Pinpoint the cell where the given text exists, returning its (x, y) midpoint coordinate. 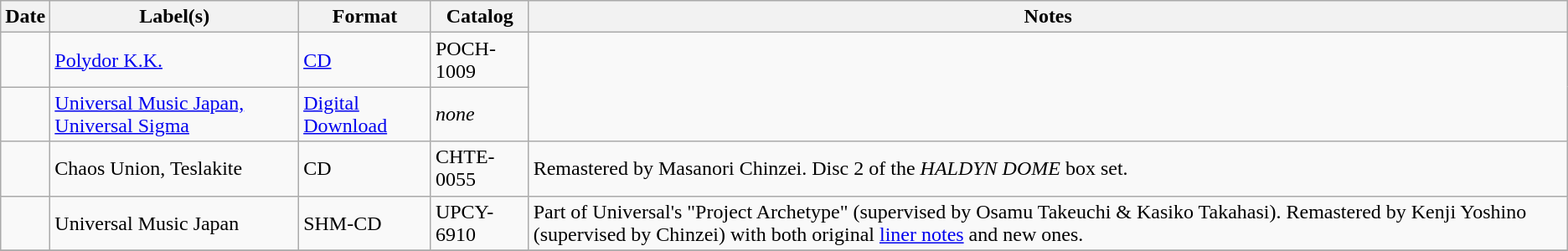
Format (365, 17)
Universal Music Japan (174, 223)
Catalog (479, 17)
Notes (1048, 17)
Chaos Union, Teslakite (174, 169)
UPCY-6910 (479, 223)
Date (25, 17)
POCH-1009 (479, 60)
Universal Music Japan, Universal Sigma (174, 114)
Label(s) (174, 17)
Digital Download (365, 114)
Remastered by Masanori Chinzei. Disc 2 of the HALDYN DOME box set. (1048, 169)
CHTE-0055 (479, 169)
none (479, 114)
SHM-CD (365, 223)
Polydor K.K. (174, 60)
